From the cell containing the given text, extract its center point as [x, y] coordinate. 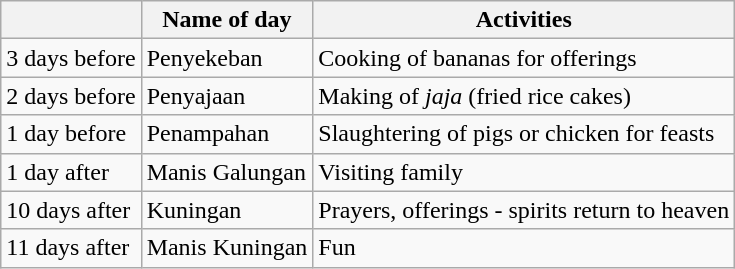
Penyekeban [227, 58]
Manis Kuningan [227, 248]
3 days before [71, 58]
Slaughtering of pigs or chicken for feasts [524, 134]
Penampahan [227, 134]
11 days after [71, 248]
2 days before [71, 96]
Kuningan [227, 210]
10 days after [71, 210]
1 day after [71, 172]
1 day before [71, 134]
Making of jaja (fried rice cakes) [524, 96]
Activities [524, 20]
Prayers, offerings - spirits return to heaven [524, 210]
Name of day [227, 20]
Fun [524, 248]
Cooking of bananas for offerings [524, 58]
Penyajaan [227, 96]
Manis Galungan [227, 172]
Visiting family [524, 172]
